Capture the cell that displays the provided text and extract its [x, y] central coordinate. 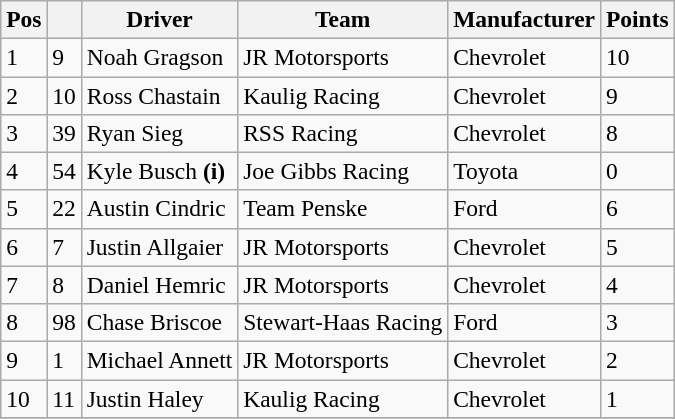
11 [64, 398]
Driver [159, 19]
Daniel Hemric [159, 285]
54 [64, 171]
Pos [24, 19]
Team Penske [343, 209]
Chase Briscoe [159, 322]
Michael Annett [159, 360]
Kyle Busch (i) [159, 171]
Justin Haley [159, 398]
Points [637, 19]
Noah Gragson [159, 57]
Austin Cindric [159, 209]
Ryan Sieg [159, 133]
Joe Gibbs Racing [343, 171]
98 [64, 322]
RSS Racing [343, 133]
Ross Chastain [159, 95]
Team [343, 19]
Stewart-Haas Racing [343, 322]
Toyota [524, 171]
22 [64, 209]
39 [64, 133]
0 [637, 171]
Justin Allgaier [159, 247]
Manufacturer [524, 19]
